From the cell containing the given text, extract its center point as [x, y] coordinate. 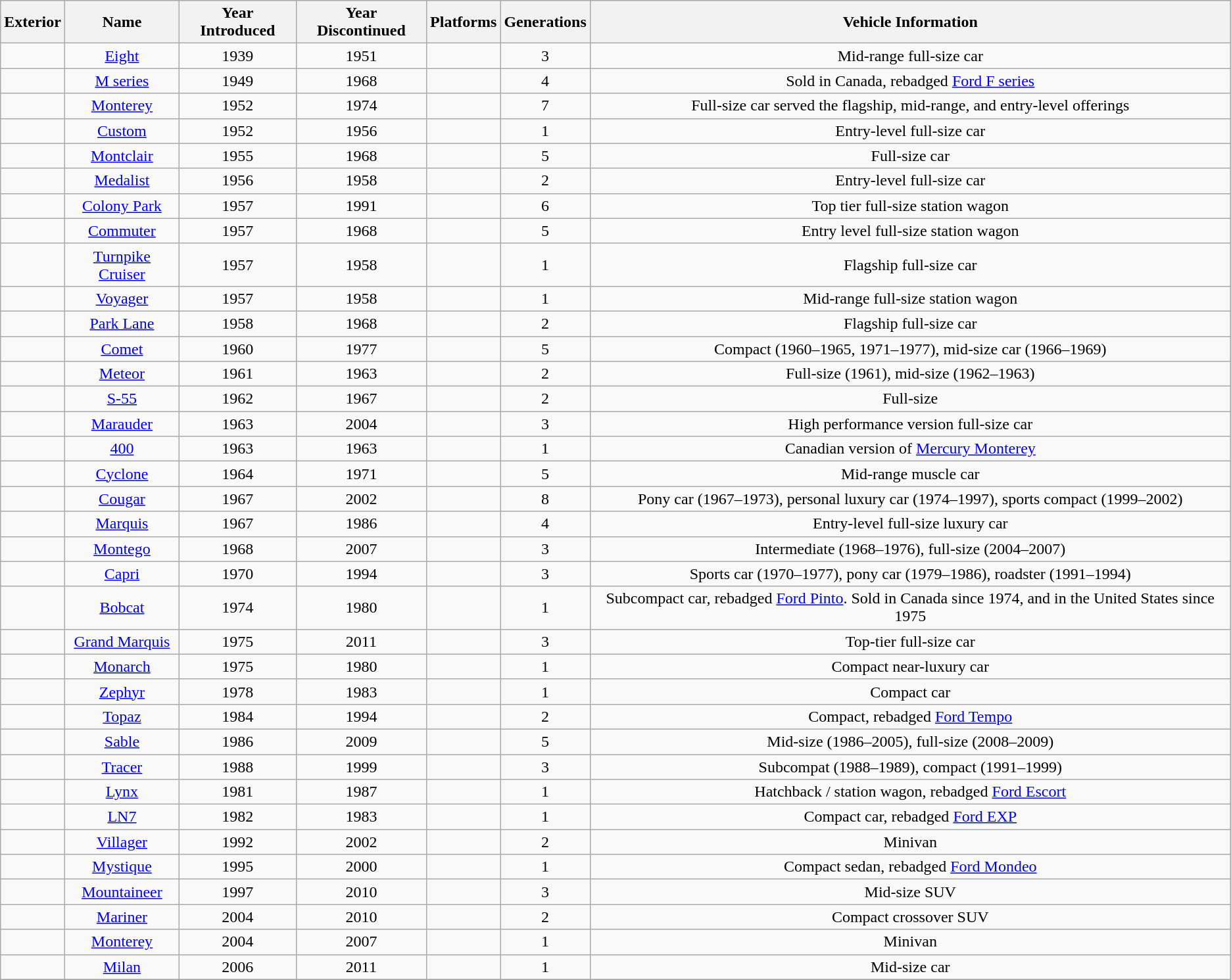
Mountaineer [122, 892]
8 [545, 499]
Capri [122, 574]
Intermediate (1968–1976), full-size (2004–2007) [910, 549]
1962 [237, 399]
Platforms [464, 22]
S-55 [122, 399]
1971 [361, 474]
High performance version full-size car [910, 424]
Medalist [122, 181]
1981 [237, 792]
2000 [361, 867]
Grand Marquis [122, 642]
Subcompat (1988–1989), compact (1991–1999) [910, 767]
1991 [361, 206]
1960 [237, 349]
Mid-range full-size station wagon [910, 298]
Vehicle Information [910, 22]
Compact (1960–1965, 1971–1977), mid-size car (1966–1969) [910, 349]
Sold in Canada, rebadged Ford F series [910, 81]
1951 [361, 56]
6 [545, 206]
2006 [237, 967]
1955 [237, 156]
1982 [237, 817]
1939 [237, 56]
2009 [361, 741]
Tracer [122, 767]
Eight [122, 56]
Colony Park [122, 206]
1978 [237, 691]
Comet [122, 349]
Exterior [33, 22]
Generations [545, 22]
Bobcat [122, 607]
Full-size (1961), mid-size (1962–1963) [910, 374]
Mid-size (1986–2005), full-size (2008–2009) [910, 741]
Compact, rebadged Ford Tempo [910, 716]
Park Lane [122, 323]
Marauder [122, 424]
Mid-size SUV [910, 892]
Milan [122, 967]
1977 [361, 349]
1999 [361, 767]
Subcompact car, rebadged Ford Pinto. Sold in Canada since 1974, and in the United States since 1975 [910, 607]
1961 [237, 374]
LN7 [122, 817]
1970 [237, 574]
Sports car (1970–1977), pony car (1979–1986), roadster (1991–1994) [910, 574]
Name [122, 22]
Lynx [122, 792]
Compact crossover SUV [910, 917]
Marquis [122, 524]
Cyclone [122, 474]
400 [122, 449]
1988 [237, 767]
Full-size car [910, 156]
1964 [237, 474]
1995 [237, 867]
Monarch [122, 666]
Montclair [122, 156]
Top tier full-size station wagon [910, 206]
Voyager [122, 298]
Full-size car served the flagship, mid-range, and entry-level offerings [910, 106]
1992 [237, 842]
Sable [122, 741]
M series [122, 81]
Zephyr [122, 691]
1987 [361, 792]
1997 [237, 892]
Mid-range muscle car [910, 474]
Cougar [122, 499]
Meteor [122, 374]
Compact car [910, 691]
Year Discontinued [361, 22]
Topaz [122, 716]
Compact near-luxury car [910, 666]
Pony car (1967–1973), personal luxury car (1974–1997), sports compact (1999–2002) [910, 499]
Mid-range full-size car [910, 56]
Compact sedan, rebadged Ford Mondeo [910, 867]
1949 [237, 81]
Entry level full-size station wagon [910, 231]
Compact car, rebadged Ford EXP [910, 817]
Commuter [122, 231]
Mid-size car [910, 967]
Canadian version of Mercury Monterey [910, 449]
1984 [237, 716]
Mystique [122, 867]
Year Introduced [237, 22]
7 [545, 106]
Mariner [122, 917]
Custom [122, 131]
Montego [122, 549]
Top-tier full-size car [910, 642]
Hatchback / station wagon, rebadged Ford Escort [910, 792]
Full-size [910, 399]
Entry-level full-size luxury car [910, 524]
Turnpike Cruiser [122, 264]
Villager [122, 842]
